Locate the cell with the specified text and output its [x, y] center coordinate. 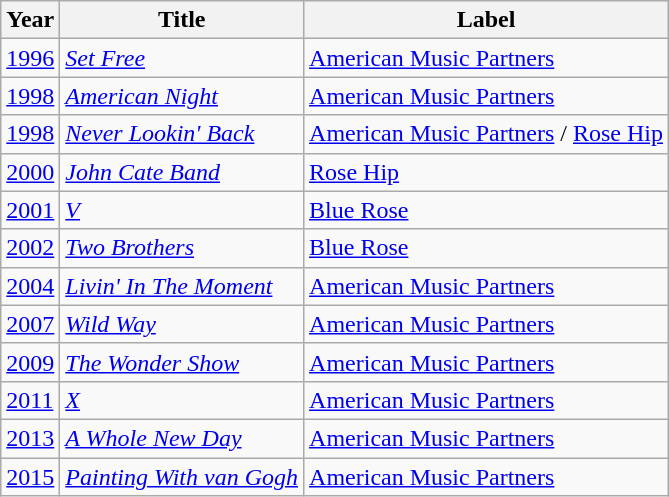
2007 [30, 324]
2001 [30, 210]
Year [30, 20]
2004 [30, 286]
Set Free [182, 58]
Livin' In The Moment [182, 286]
A Whole New Day [182, 438]
John Cate Band [182, 172]
Two Brothers [182, 248]
2000 [30, 172]
2013 [30, 438]
X [182, 400]
1996 [30, 58]
American Music Partners / Rose Hip [486, 134]
Label [486, 20]
American Night [182, 96]
2002 [30, 248]
V [182, 210]
Never Lookin' Back [182, 134]
2015 [30, 477]
2009 [30, 362]
Title [182, 20]
Rose Hip [486, 172]
Wild Way [182, 324]
2011 [30, 400]
Painting With van Gogh [182, 477]
The Wonder Show [182, 362]
